Locate the cell with the specified text and output its (X, Y) center coordinate. 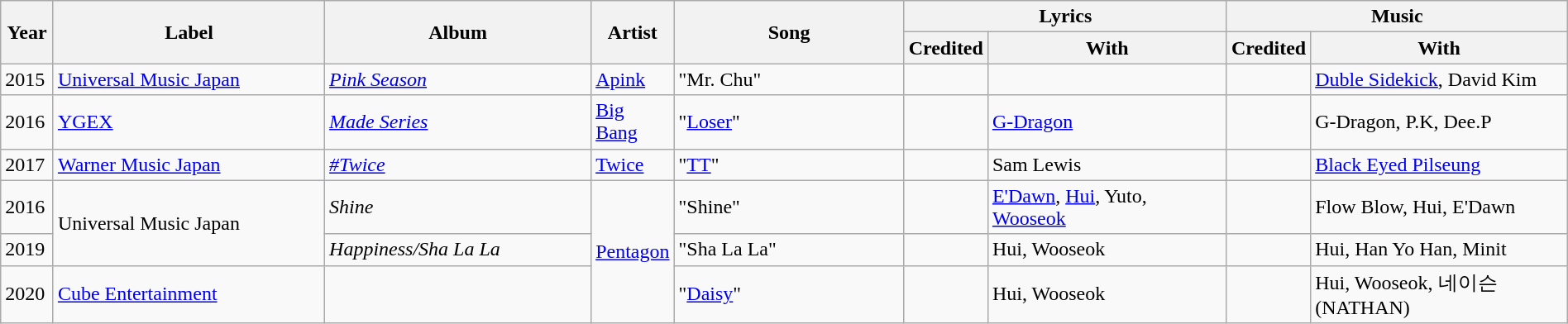
Twice (633, 164)
Album (458, 32)
"TT" (789, 164)
Year (27, 32)
Duble Sidekick, David Kim (1439, 79)
Sam Lewis (1107, 164)
Music (1397, 17)
Happiness/Sha La La (458, 250)
"Loser" (789, 122)
Pentagon (633, 251)
2019 (27, 250)
Artist (633, 32)
Warner Music Japan (189, 164)
E'Dawn, Hui, Yuto, Wooseok (1107, 207)
Apink (633, 79)
"Daisy" (789, 294)
Lyrics (1065, 17)
Pink Season (458, 79)
"Shine" (789, 207)
Made Series (458, 122)
2017 (27, 164)
Shine (458, 207)
Label (189, 32)
2015 (27, 79)
2020 (27, 294)
G-Dragon, P.K, Dee.P (1439, 122)
"Sha La La" (789, 250)
Cube Entertainment (189, 294)
Black Eyed Pilseung (1439, 164)
Hui, Wooseok, 네이슨 (NATHAN) (1439, 294)
Big Bang (633, 122)
"Mr. Chu" (789, 79)
#Twice (458, 164)
Flow Blow, Hui, E'Dawn (1439, 207)
Song (789, 32)
YGEX (189, 122)
G-Dragon (1107, 122)
Hui, Han Yo Han, Minit (1439, 250)
